Determine the (x, y) coordinate at the center of the cell enclosing the given text.  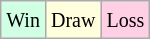
Draw (72, 20)
Loss (126, 20)
Win (24, 20)
